Determine the (X, Y) coordinate at the center of the cell enclosing the given text.  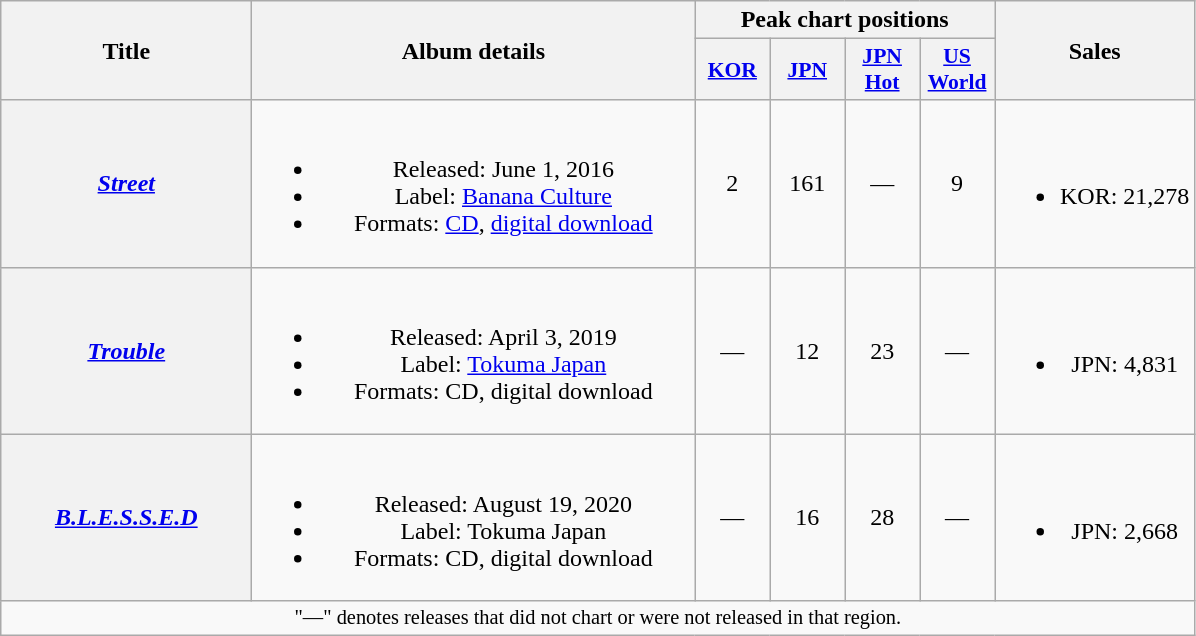
Peak chart positions (845, 20)
Street (126, 184)
28 (882, 518)
Sales (1094, 50)
Released: June 1, 2016 Label: Banana CultureFormats: CD, digital download (474, 184)
KOR: 21,278 (1094, 184)
16 (808, 518)
JPN: 2,668 (1094, 518)
JPN (808, 70)
Title (126, 50)
Trouble (126, 350)
Released: April 3, 2019 Label: Tokuma JapanFormats: CD, digital download (474, 350)
23 (882, 350)
Album details (474, 50)
Released: August 19, 2020 Label: Tokuma JapanFormats: CD, digital download (474, 518)
JPN Hot (882, 70)
2 (732, 184)
US World (958, 70)
KOR (732, 70)
"—" denotes releases that did not chart or were not released in that region. (598, 618)
JPN: 4,831 (1094, 350)
12 (808, 350)
161 (808, 184)
B.L.E.S.S.E.D (126, 518)
9 (958, 184)
